From the cell containing the given text, extract its center point as [X, Y] coordinate. 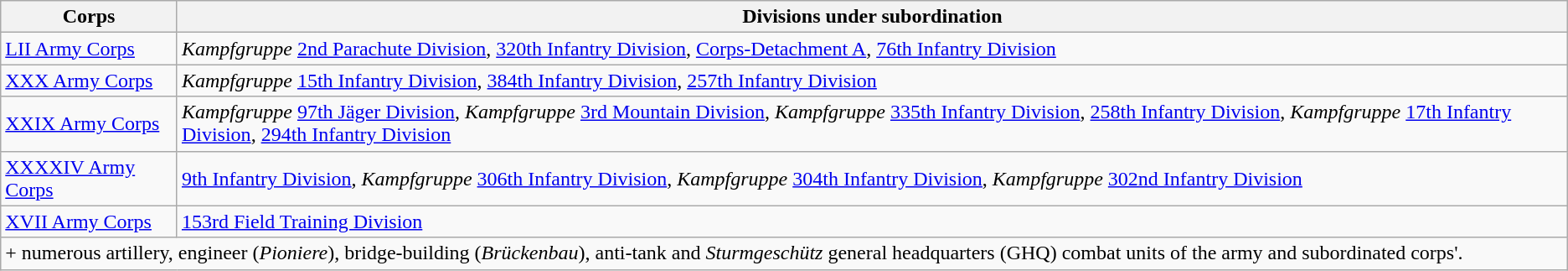
Divisions under subordination [872, 17]
9th Infantry Division, Kampfgruppe 306th Infantry Division, Kampfgruppe 304th Infantry Division, Kampfgruppe 302nd Infantry Division [872, 178]
XXX Army Corps [89, 81]
XVII Army Corps [89, 221]
153rd Field Training Division [872, 221]
LII Army Corps [89, 49]
Kampfgruppe 2nd Parachute Division, 320th Infantry Division, Corps-Detachment A, 76th Infantry Division [872, 49]
XXXXIV Army Corps [89, 178]
Kampfgruppe 15th Infantry Division, 384th Infantry Division, 257th Infantry Division [872, 81]
Corps [89, 17]
XXIX Army Corps [89, 124]
